Return the [x, y] coordinate for the center point of the cell that contains the specified text.  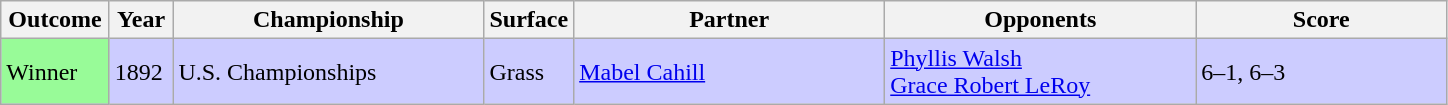
Winner [56, 72]
6–1, 6–3 [1322, 72]
Mabel Cahill [730, 72]
Score [1322, 20]
Phyllis Walsh Grace Robert LeRoy [1040, 72]
Partner [730, 20]
Opponents [1040, 20]
1892 [141, 72]
Surface [529, 20]
Championship [328, 20]
Year [141, 20]
Outcome [56, 20]
U.S. Championships [328, 72]
Grass [529, 72]
